Search for the cell housing the specified text and yield its (X, Y) center coordinate. 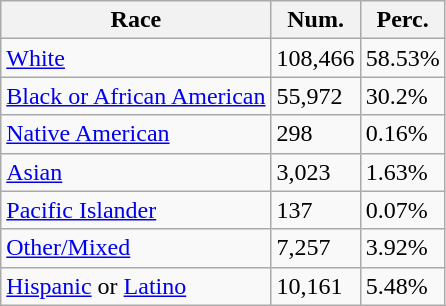
30.2% (402, 96)
298 (316, 134)
137 (316, 210)
5.48% (402, 286)
Black or African American (136, 96)
7,257 (316, 248)
Other/Mixed (136, 248)
Num. (316, 20)
10,161 (316, 286)
0.07% (402, 210)
Race (136, 20)
108,466 (316, 58)
Native American (136, 134)
Pacific Islander (136, 210)
Perc. (402, 20)
58.53% (402, 58)
0.16% (402, 134)
White (136, 58)
3,023 (316, 172)
3.92% (402, 248)
Asian (136, 172)
55,972 (316, 96)
Hispanic or Latino (136, 286)
1.63% (402, 172)
